Return [X, Y] of the center of cell containing provided text 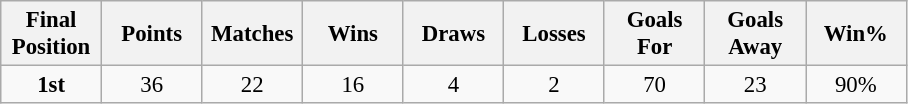
Goals For [654, 34]
Goals Away [756, 34]
36 [152, 85]
Win% [856, 34]
Losses [554, 34]
1st [52, 85]
16 [354, 85]
70 [654, 85]
Wins [354, 34]
90% [856, 85]
Draws [454, 34]
23 [756, 85]
Final Position [52, 34]
2 [554, 85]
Matches [252, 34]
22 [252, 85]
Points [152, 34]
4 [454, 85]
